Scan for the cell matching the given text and deliver its (X, Y) coordinate at center. 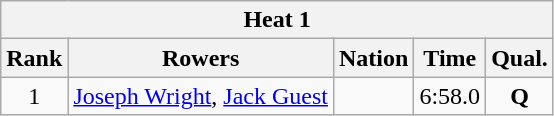
Rowers (201, 58)
6:58.0 (450, 96)
1 (34, 96)
Time (450, 58)
Nation (373, 58)
Joseph Wright, Jack Guest (201, 96)
Heat 1 (278, 20)
Rank (34, 58)
Q (520, 96)
Qual. (520, 58)
